Locate the cell with the specified text and output its [X, Y] center coordinate. 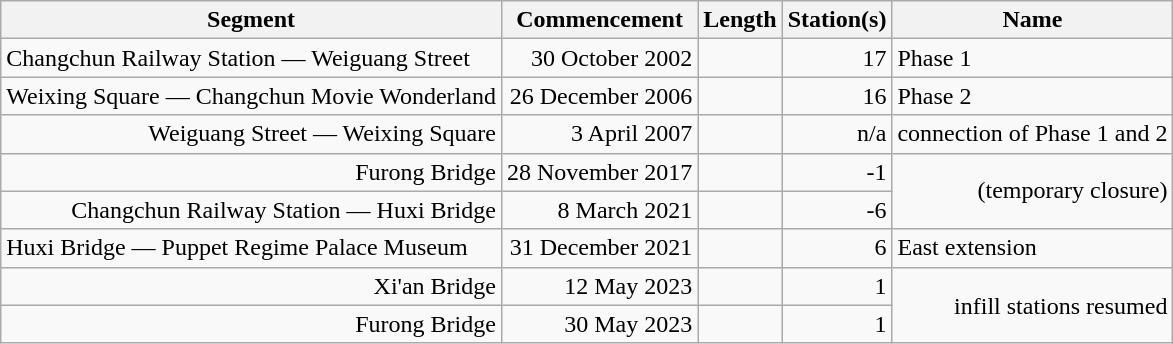
Changchun Railway Station — Huxi Bridge [252, 210]
16 [837, 96]
n/a [837, 134]
Length [740, 20]
-6 [837, 210]
26 December 2006 [599, 96]
Weiguang Street — Weixing Square [252, 134]
30 October 2002 [599, 58]
Segment [252, 20]
(temporary closure) [1032, 191]
connection of Phase 1 and 2 [1032, 134]
Huxi Bridge — Puppet Regime Palace Museum [252, 248]
28 November 2017 [599, 172]
6 [837, 248]
East extension [1032, 248]
Xi'an Bridge [252, 286]
31 December 2021 [599, 248]
Weixing Square — Changchun Movie Wonderland [252, 96]
8 March 2021 [599, 210]
Phase 1 [1032, 58]
Changchun Railway Station — Weiguang Street [252, 58]
12 May 2023 [599, 286]
Phase 2 [1032, 96]
-1 [837, 172]
30 May 2023 [599, 324]
17 [837, 58]
Name [1032, 20]
Station(s) [837, 20]
Commencement [599, 20]
infill stations resumed [1032, 305]
3 April 2007 [599, 134]
